Detect which cell encompasses the target text, then output its [X, Y] center coordinate. 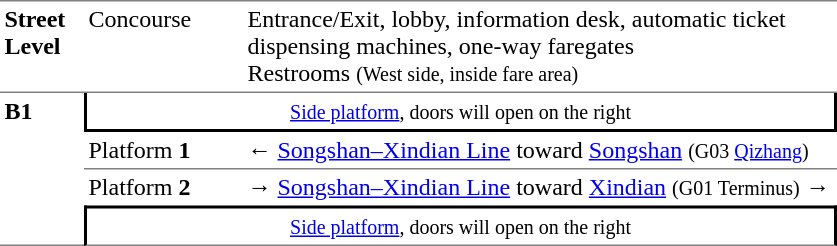
← Songshan–Xindian Line toward Songshan (G03 Qizhang) [540, 151]
Street Level [42, 46]
Platform 2 [164, 188]
Concourse [164, 46]
→ Songshan–Xindian Line toward Xindian (G01 Terminus) → [540, 188]
Entrance/Exit, lobby, information desk, automatic ticket dispensing machines, one-way faregatesRestrooms (West side, inside fare area) [540, 46]
Platform 1 [164, 151]
B1 [42, 170]
